Identify which cell holds the provided text, then report its (x, y) central coordinate. 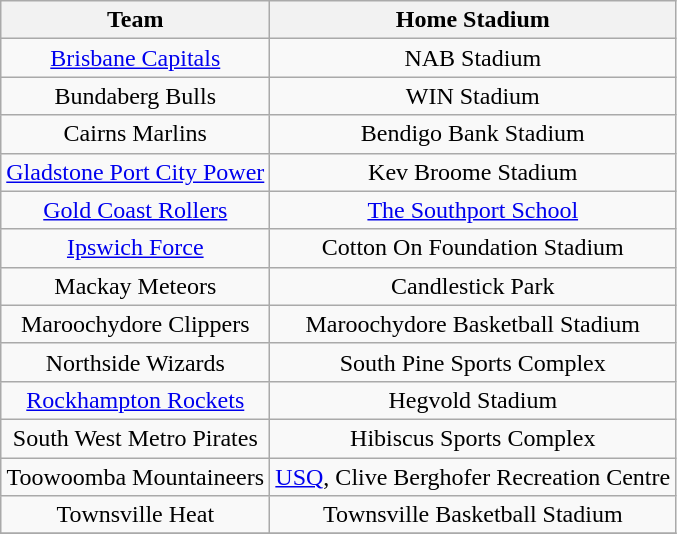
Maroochydore Basketball Stadium (473, 324)
Cairns Marlins (136, 134)
Kev Broome Stadium (473, 172)
Team (136, 20)
Brisbane Capitals (136, 58)
Townsville Heat (136, 515)
Hibiscus Sports Complex (473, 438)
Townsville Basketball Stadium (473, 515)
Rockhampton Rockets (136, 400)
Ipswich Force (136, 248)
Gladstone Port City Power (136, 172)
South Pine Sports Complex (473, 362)
Gold Coast Rollers (136, 210)
South West Metro Pirates (136, 438)
Maroochydore Clippers (136, 324)
NAB Stadium (473, 58)
USQ, Clive Berghofer Recreation Centre (473, 477)
Northside Wizards (136, 362)
Toowoomba Mountaineers (136, 477)
Bundaberg Bulls (136, 96)
Cotton On Foundation Stadium (473, 248)
The Southport School (473, 210)
Candlestick Park (473, 286)
Bendigo Bank Stadium (473, 134)
Hegvold Stadium (473, 400)
Home Stadium (473, 20)
WIN Stadium (473, 96)
Mackay Meteors (136, 286)
